Provide the (X, Y) coordinate of the cell's center where the given text is located.  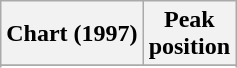
Chart (1997) (72, 34)
Peakposition (189, 34)
